For the text-containing cell, return its midpoint in [x, y] coordinate format. 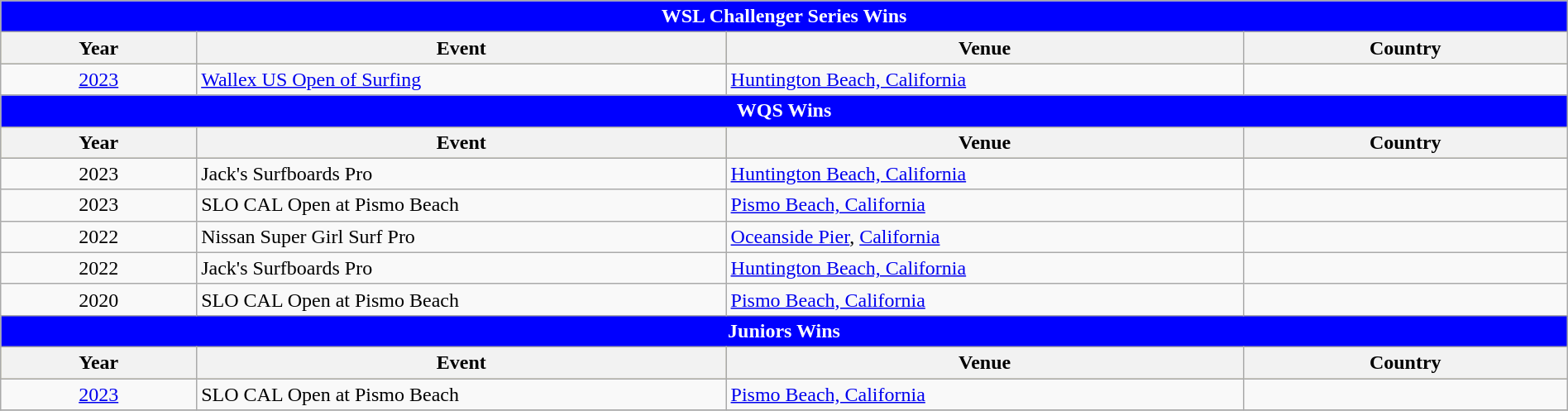
2020 [99, 299]
WQS Wins [784, 111]
WSL Challenger Series Wins [784, 17]
Nissan Super Girl Surf Pro [461, 237]
Juniors Wins [784, 331]
Wallex US Open of Surfing [461, 79]
Oceanside Pier, California [984, 237]
